Output the (X, Y) coordinate of the center of the cell containing the given text.  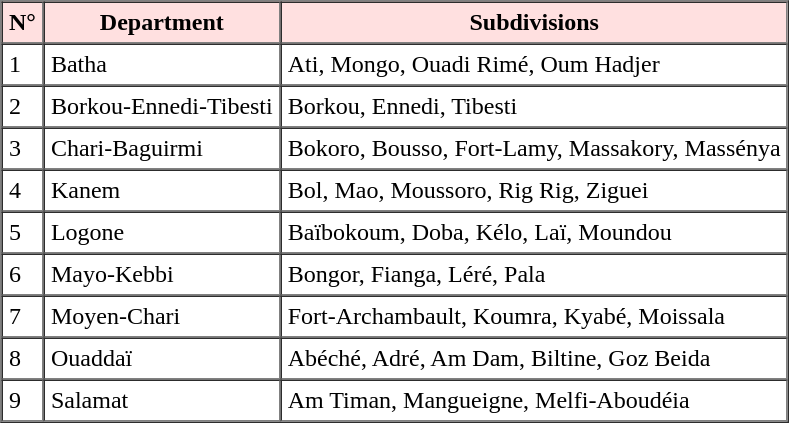
Batha (162, 65)
Baïbokoum, Doba, Kélo, Laï, Moundou (534, 233)
Abéché, Adré, Am Dam, Biltine, Goz Beida (534, 359)
N° (23, 23)
7 (23, 317)
Ouaddaï (162, 359)
Bokoro, Bousso, Fort-Lamy, Massakory, Massénya (534, 149)
5 (23, 233)
Department (162, 23)
Am Timan, Mangueigne, Melfi-Aboudéia (534, 401)
Bol, Mao, Moussoro, Rig Rig, Ziguei (534, 191)
Mayo-Kebbi (162, 275)
9 (23, 401)
Chari-Baguirmi (162, 149)
Moyen-Chari (162, 317)
1 (23, 65)
Fort-Archambault, Koumra, Kyabé, Moissala (534, 317)
Borkou, Ennedi, Tibesti (534, 107)
Salamat (162, 401)
Borkou-Ennedi-Tibesti (162, 107)
Ati, Mongo, Ouadi Rimé, Oum Hadjer (534, 65)
6 (23, 275)
Logone (162, 233)
4 (23, 191)
3 (23, 149)
8 (23, 359)
Subdivisions (534, 23)
Bongor, Fianga, Léré, Pala (534, 275)
Kanem (162, 191)
2 (23, 107)
